Capture the cell that displays the provided text and extract its [X, Y] central coordinate. 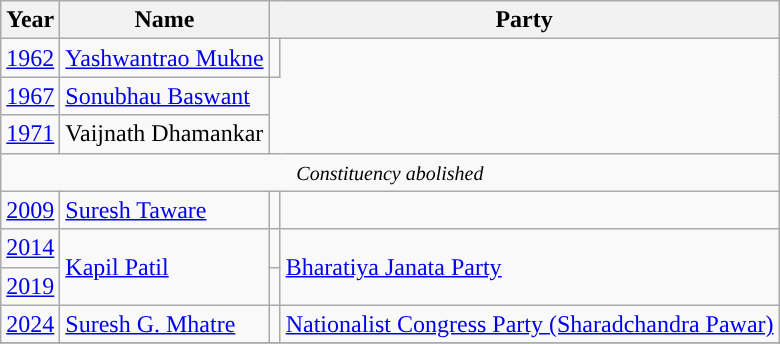
Suresh G. Mhatre [164, 324]
Sonubhau Baswant [164, 96]
1962 [30, 58]
2014 [30, 248]
Constituency abolished [390, 172]
Nationalist Congress Party (Sharadchandra Pawar) [530, 324]
Party [524, 20]
Vaijnath Dhamankar [164, 134]
Kapil Patil [164, 267]
1967 [30, 96]
Bharatiya Janata Party [530, 267]
2019 [30, 286]
Year [30, 20]
Yashwantrao Mukne [164, 58]
2024 [30, 324]
2009 [30, 210]
1971 [30, 134]
Name [164, 20]
Suresh Taware [164, 210]
